Provide the [x, y] coordinate of the cell's center where the given text is located.  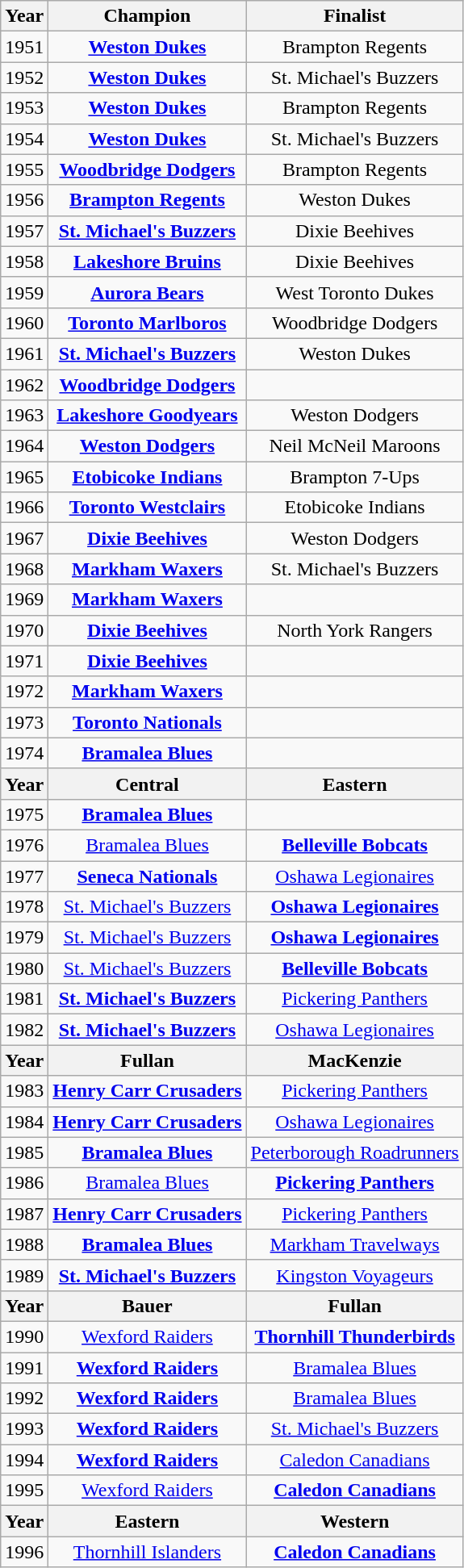
Markham Travelways [355, 1244]
1966 [24, 508]
1985 [24, 1152]
1983 [24, 1091]
1958 [24, 261]
1974 [24, 753]
1963 [24, 416]
1996 [24, 1552]
1970 [24, 630]
1954 [24, 139]
1964 [24, 446]
Bauer [147, 1306]
Aurora Bears [147, 292]
Lakeshore Bruins [147, 261]
1978 [24, 907]
1979 [24, 938]
1965 [24, 477]
1962 [24, 385]
1989 [24, 1275]
1986 [24, 1183]
Kingston Voyageurs [355, 1275]
1990 [24, 1336]
Western [355, 1521]
1972 [24, 692]
Thornhill Islanders [147, 1552]
Peterborough Roadrunners [355, 1152]
1984 [24, 1122]
Toronto Nationals [147, 722]
1976 [24, 845]
1955 [24, 169]
Lakeshore Goodyears [147, 416]
1977 [24, 876]
1994 [24, 1460]
Neil McNeil Maroons [355, 446]
North York Rangers [355, 630]
Toronto Westclairs [147, 508]
1991 [24, 1368]
Finalist [355, 16]
1960 [24, 323]
MacKenzie [355, 1060]
West Toronto Dukes [355, 292]
Brampton 7-Ups [355, 477]
1995 [24, 1491]
1957 [24, 231]
1961 [24, 353]
1975 [24, 814]
1992 [24, 1399]
1953 [24, 108]
1967 [24, 538]
1980 [24, 968]
1987 [24, 1214]
1956 [24, 200]
1952 [24, 77]
Champion [147, 16]
1951 [24, 47]
Thornhill Thunderbirds [355, 1336]
Toronto Marlboros [147, 323]
1959 [24, 292]
Central [147, 784]
1993 [24, 1429]
1973 [24, 722]
1988 [24, 1244]
1982 [24, 1030]
Seneca Nationals [147, 876]
1971 [24, 661]
1968 [24, 569]
1981 [24, 999]
1969 [24, 600]
